Detect which cell encompasses the target text, then output its [x, y] center coordinate. 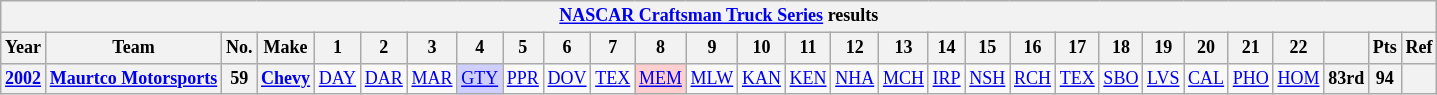
HOM [1298, 78]
MAR [432, 78]
DAR [384, 78]
Year [24, 48]
83rd [1346, 78]
16 [1033, 48]
18 [1121, 48]
2 [384, 48]
19 [1164, 48]
1 [337, 48]
17 [1077, 48]
7 [613, 48]
11 [808, 48]
DAY [337, 78]
5 [522, 48]
PPR [522, 78]
20 [1206, 48]
59 [240, 78]
22 [1298, 48]
Team [133, 48]
KAN [762, 78]
MCH [904, 78]
15 [988, 48]
PHO [1250, 78]
Make [286, 48]
NASCAR Craftsman Truck Series results [719, 16]
12 [855, 48]
3 [432, 48]
RCH [1033, 78]
14 [946, 48]
GTY [480, 78]
Ref [1419, 48]
4 [480, 48]
CAL [1206, 78]
NSH [988, 78]
8 [661, 48]
10 [762, 48]
LVS [1164, 78]
Maurtco Motorsports [133, 78]
Chevy [286, 78]
94 [1384, 78]
DOV [567, 78]
NHA [855, 78]
IRP [946, 78]
2002 [24, 78]
No. [240, 48]
SBO [1121, 78]
Pts [1384, 48]
KEN [808, 78]
13 [904, 48]
MLW [712, 78]
6 [567, 48]
21 [1250, 48]
9 [712, 48]
MEM [661, 78]
